Return (X, Y) of the center of cell containing provided text 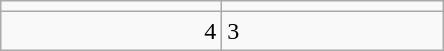
3 (332, 31)
4 (112, 31)
